Find where the given text appears and provide that cell's center as [X, Y] coordinate. 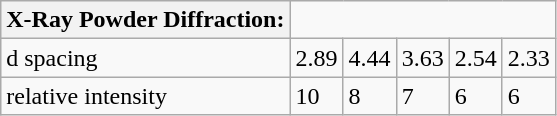
X-Ray Powder Diffraction: [146, 20]
relative intensity [146, 96]
4.44 [370, 58]
10 [316, 96]
2.33 [528, 58]
2.54 [476, 58]
7 [422, 96]
8 [370, 96]
d spacing [146, 58]
3.63 [422, 58]
2.89 [316, 58]
